Search for the cell housing the specified text and yield its [X, Y] center coordinate. 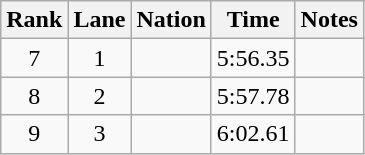
3 [100, 134]
Time [253, 20]
Lane [100, 20]
9 [34, 134]
7 [34, 58]
2 [100, 96]
Nation [171, 20]
8 [34, 96]
Notes [329, 20]
1 [100, 58]
5:56.35 [253, 58]
5:57.78 [253, 96]
6:02.61 [253, 134]
Rank [34, 20]
